Output the [x, y] coordinate of the center of the cell containing the given text.  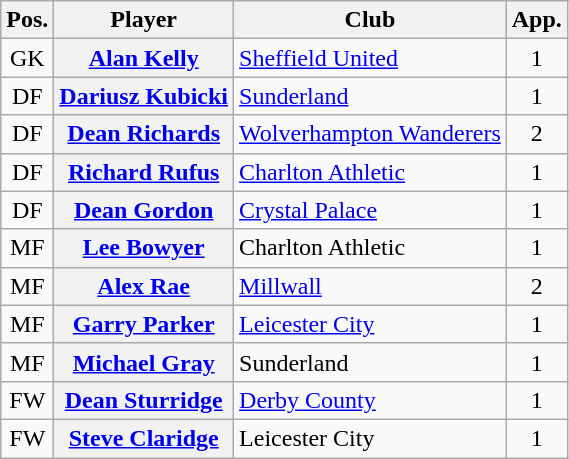
Player [144, 20]
Pos. [28, 20]
Dean Gordon [144, 210]
GK [28, 58]
Dariusz Kubicki [144, 96]
Dean Sturridge [144, 400]
Sheffield United [370, 58]
Garry Parker [144, 324]
Derby County [370, 400]
Steve Claridge [144, 438]
Michael Gray [144, 362]
Club [370, 20]
Richard Rufus [144, 172]
Lee Bowyer [144, 248]
Alan Kelly [144, 58]
Crystal Palace [370, 210]
App. [536, 20]
Wolverhampton Wanderers [370, 134]
Alex Rae [144, 286]
Dean Richards [144, 134]
Millwall [370, 286]
